Determine the [X, Y] coordinate at the center of the cell enclosing the given text.  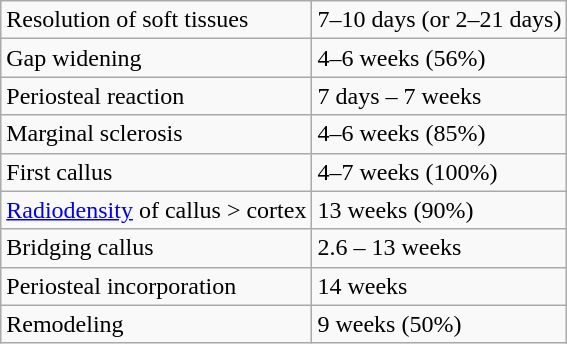
7 days – 7 weeks [440, 96]
Radiodensity of callus > cortex [156, 210]
13 weeks (90%) [440, 210]
2.6 – 13 weeks [440, 248]
Resolution of soft tissues [156, 20]
Periosteal incorporation [156, 286]
Remodeling [156, 324]
Marginal sclerosis [156, 134]
Gap widening [156, 58]
4–6 weeks (56%) [440, 58]
4–6 weeks (85%) [440, 134]
First callus [156, 172]
Periosteal reaction [156, 96]
9 weeks (50%) [440, 324]
Bridging callus [156, 248]
7–10 days (or 2–21 days) [440, 20]
14 weeks [440, 286]
4–7 weeks (100%) [440, 172]
